Scan for the cell matching the given text and deliver its [X, Y] coordinate at center. 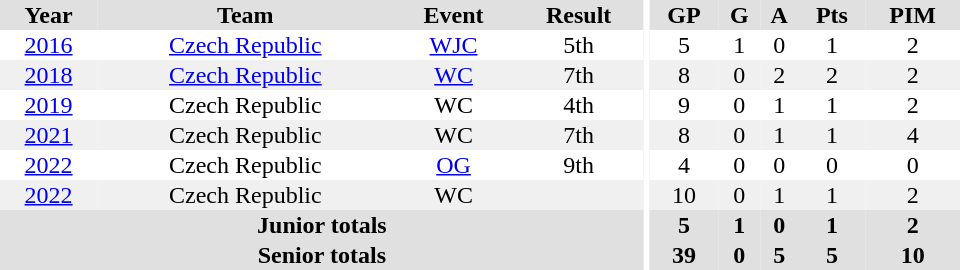
39 [684, 255]
OG [454, 165]
2016 [48, 45]
5th [579, 45]
2021 [48, 135]
Pts [832, 15]
2018 [48, 75]
WJC [454, 45]
9 [684, 105]
Event [454, 15]
PIM [912, 15]
Senior totals [322, 255]
Year [48, 15]
Junior totals [322, 225]
2019 [48, 105]
Team [245, 15]
9th [579, 165]
GP [684, 15]
G [740, 15]
4th [579, 105]
A [780, 15]
Result [579, 15]
